Extract the (X, Y) coordinate from the center of the cell holding the provided text.  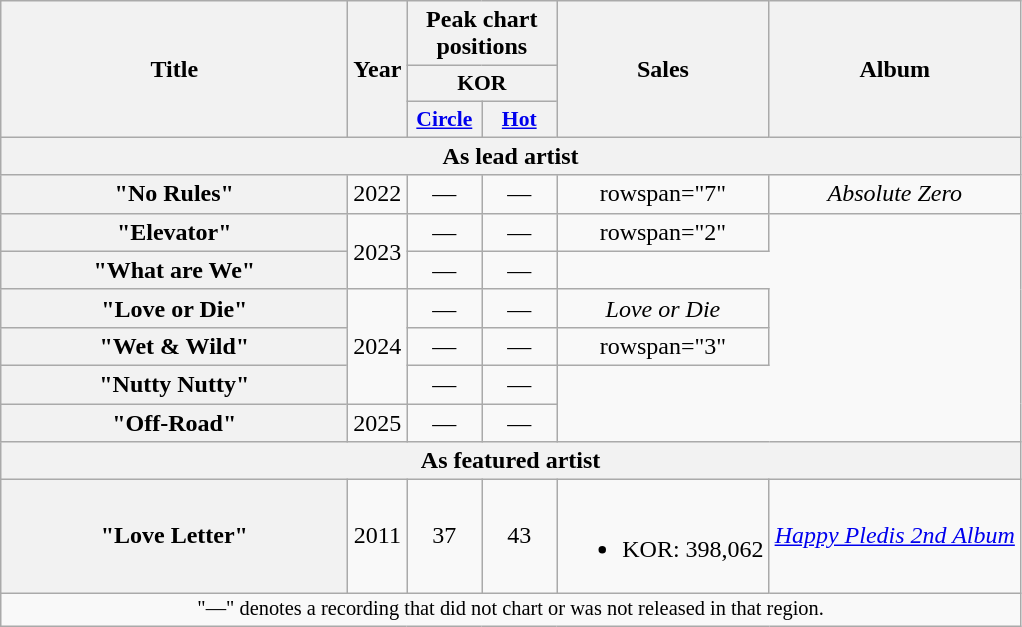
Happy Pledis 2nd Album (894, 536)
"Love or Die" (174, 308)
As featured artist (511, 461)
37 (444, 536)
2023 (378, 251)
As lead artist (511, 156)
Sales (663, 69)
rowspan="3" (663, 346)
"—" denotes a recording that did not chart or was not released in that region. (511, 610)
2011 (378, 536)
2025 (378, 423)
2024 (378, 346)
43 (520, 536)
rowspan="2" (663, 232)
"Nutty Nutty" (174, 384)
KOR (482, 84)
Album (894, 69)
"Love Letter" (174, 536)
"Elevator" (174, 232)
"Off-Road" (174, 423)
Love or Die (663, 308)
"No Rules" (174, 194)
Title (174, 69)
Peak chartpositions (482, 34)
Absolute Zero (894, 194)
KOR: 398,062 (663, 536)
rowspan="7" (663, 194)
Hot (520, 119)
Year (378, 69)
"What are We" (174, 270)
"Wet & Wild" (174, 346)
2022 (378, 194)
Circle (444, 119)
